From the cell containing the given text, extract its center point as (x, y) coordinate. 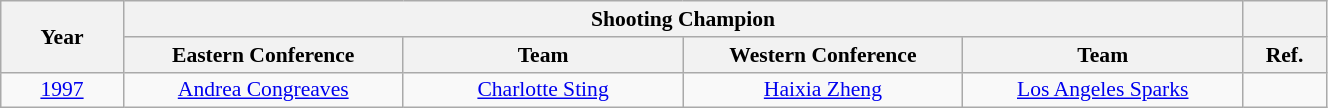
Western Conference (823, 55)
Year (62, 36)
1997 (62, 90)
Shooting Champion (682, 19)
Eastern Conference (263, 55)
Andrea Congreaves (263, 90)
Ref. (1285, 55)
Haixia Zheng (823, 90)
Charlotte Sting (543, 90)
Los Angeles Sparks (1103, 90)
